Find where the given text appears and provide that cell's center as (x, y) coordinate. 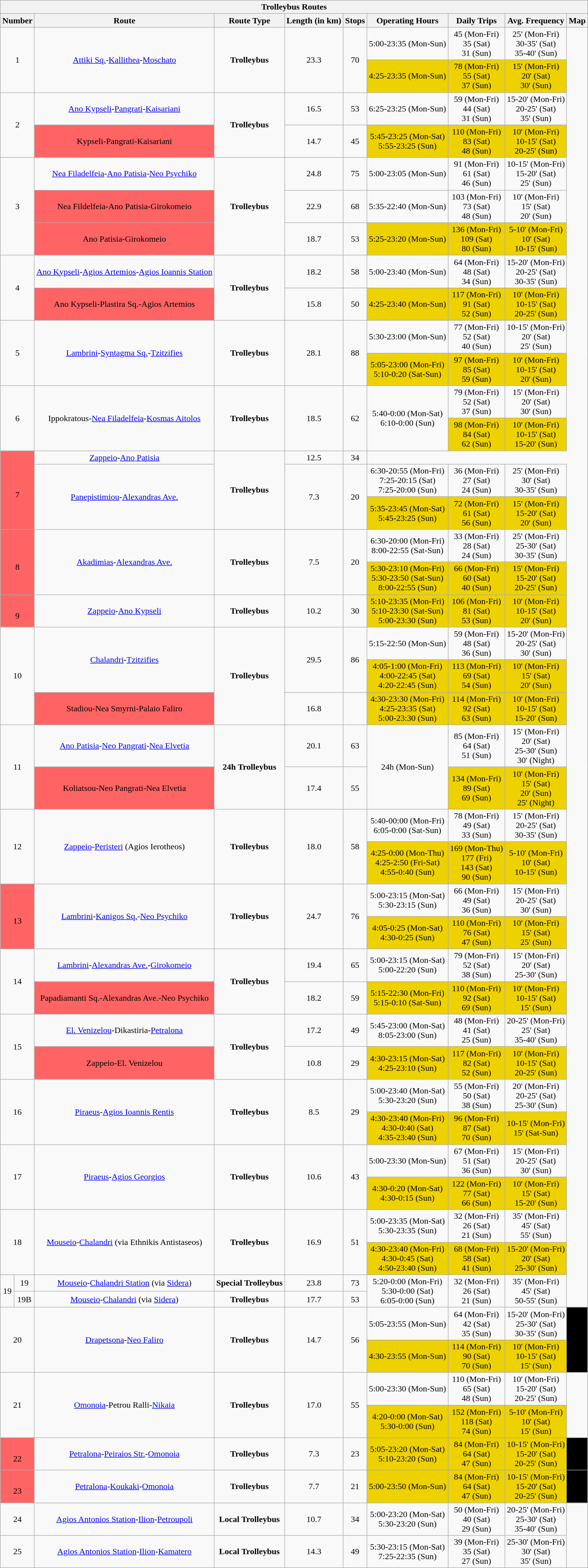
15' (Mon-Fri)20' (Sat)25-30' (Sun) (536, 965)
117 (Mon-Fri)82 (Sat)52 (Sun) (476, 1063)
59 (Mon-Fri)44 (Sat)31 (Sun) (476, 109)
4:25-0:00 (Mon-Thu)4:25-2:50 (Fri-Sat)4:55-0:40 (Sun) (408, 863)
13 (17, 917)
43 (355, 1177)
4:25-23:35 (Mon-Sun) (408, 76)
25' (Mon-Fri)25-30' (Sat)30-35' (Sun) (536, 546)
25' (Mon-Fri)30-35' (Sat)35-40' (Sun) (536, 44)
24.7 (314, 917)
6:30-20:55 (Mon-Fri)7:25-20:15 (Sat)7:25-20:00 (Sun) (408, 481)
5:05-23:55 (Mon-Sun) (408, 1323)
7.7 (314, 1487)
114 (Mon-Fri)90 (Sat)70 (Sun) (476, 1356)
5:00-23:05 (Mon-Sun) (408, 174)
Lambrini-Syntagma Sq.-Tzitzifies (124, 353)
Length (in km) (314, 21)
50 (355, 304)
15 (17, 1047)
15-20' (Mon-Fri)20' (Sat)25-30' (Sun) (536, 1258)
45 (355, 141)
110 (Mon-Fri)92 (Sat)69 (Sun) (476, 998)
Daily Trips (476, 21)
88 (355, 353)
10.2 (314, 611)
35' (Mon-Fri)45' (Sat)55' (Sun) (536, 1226)
110 (Mon-Fri)83 (Sat)48 (Sun) (476, 141)
16.8 (314, 708)
5:30-23:00 (Mon-Sun) (408, 337)
7.5 (314, 562)
18.5 (314, 418)
45 (Mon-Fri)35 (Sat)31 (Sun) (476, 44)
5:05-23:00 (Mon-Fri)5:10-0:20 (Sat-Sun) (408, 369)
5:00-23:15 (Mon-Sat)5:30-23:15 (Sun) (408, 900)
Piraeus-Agios Ioannis Rentis (124, 1112)
10.6 (314, 1177)
4 (17, 288)
4:25-23:40 (Mon-Sun) (408, 304)
75 (355, 174)
17.7 (314, 1299)
29.5 (314, 660)
5:15-22:30 (Mon-Fri)5:15-0:10 (Sat-Sun) (408, 998)
56 (355, 1340)
6 (17, 418)
20.1 (314, 746)
30 (355, 611)
Route Type (249, 21)
Zappeio-Ano Kypseli (124, 611)
Mouseio-Chalandri (via Sidera) (124, 1299)
Ano Kypseli-Pangrati-Kaisariani (124, 109)
18.7 (314, 239)
Kypseli-Pangrati-Kaisariani (124, 141)
11 (17, 767)
Number (17, 21)
Zappeio-Peristeri (Agios Ierotheos) (124, 846)
97 (Mon-Fri)85 (Sat)59 (Sun) (476, 369)
19B (24, 1299)
55 (Mon-Fri)50 (Sat)38 (Sun) (476, 1096)
5:00-23:35 (Mon-Sun) (408, 44)
67 (Mon-Fri)51 (Sat)36 (Sun) (476, 1161)
5:00-23:40 (Mon-Sat)5:30-23:20 (Sun) (408, 1096)
5:00-23:50 (Mon-Sun) (408, 1487)
5:45-23:00 (Mon-Sat)8:05-23:00 (Sun) (408, 1030)
16.9 (314, 1242)
El. Venizelou-Dikastiria-Petralona (124, 1030)
8 (17, 562)
1 (17, 60)
19.4 (314, 965)
51 (355, 1242)
117 (Mon-Fri)91 (Sat)52 (Sun) (476, 304)
20-25' (Mon-Fri)25' (Sat)35-40' (Sun) (536, 1030)
36 (Mon-Fri)27 (Sat)24 (Sun) (476, 481)
Nea Filadelfeia-Ano Patisia-Neo Psychiko (124, 174)
22.9 (314, 206)
24h Trolleybus (249, 767)
134 (Mon-Fri)89 (Sat)69 (Sun) (476, 788)
113 (Mon-Fri)69 (Sat)54 (Sun) (476, 676)
15-20' (Mon-Fri)20-25' (Sat)30-35' (Sun) (536, 271)
22 (17, 1454)
5:15-22:50 (Mon-Sun) (408, 643)
16.5 (314, 109)
110 (Mon-Fri)65 (Sat)48 (Sun) (476, 1389)
24h (Mon-Sun) (408, 767)
39 (Mon-Fri)35 (Sat)27 (Sun) (476, 1552)
68 (355, 206)
73 (355, 1283)
Chalandri-Tzitzifies (124, 660)
4:30-23:40 (Mon-Fri)4:30-0:45 (Sat)4:50-23:40 (Sun) (408, 1258)
106 (Mon-Fri)81 (Sat)53 (Sun) (476, 611)
64 (Mon-Fri)42 (Sat)35 (Sun) (476, 1323)
5:20-0:00 (Mon-Fri)5:30-0:00 (Sat)6:05-0:00 (Sun) (408, 1291)
Zappeio-El. Venizelou (124, 1063)
2 (17, 125)
98 (Mon-Fri)84 (Sat)62 (Sun) (476, 435)
169 (Mon-Thu)177 (Fri)143 (Sat)90 (Sun) (476, 863)
Lambrini-Kanigos Sq.-Neo Psychiko (124, 917)
33 (Mon-Fri)28 (Sat)24 (Sun) (476, 546)
4:30-23:40 (Mon-Fri)4:30-0:40 (Sat)4:35-23:40 (Sun) (408, 1128)
5:30-23:15 (Mon-Sat)7:25-22:35 (Sun) (408, 1552)
7 (17, 490)
122 (Mon-Fri)77 (Sat)66 (Sun) (476, 1193)
103 (Mon-Fri)73 (Sat)48 (Sun) (476, 206)
3 (17, 206)
Agios Antonios Station-Ilion-Kamatero (124, 1552)
85 (Mon-Fri)64 (Sat)51 (Sun) (476, 746)
6:25-23:25 (Mon-Sun) (408, 109)
5:00-23:40 (Mon-Sun) (408, 271)
Omonoia-Petrou Ralli-Nikaia (124, 1405)
Ano Kypseli-Agios Artemios-Agios Ioannis Station (124, 271)
25-30' (Mon-Fri)30' (Sat)35' (Sun) (536, 1552)
79 (Mon-Fri)52 (Sat)37 (Sun) (476, 402)
5:00-23:15 (Mon-Sat)5:00-22:20 (Sun) (408, 965)
12.5 (314, 458)
10 (17, 676)
Ano Patisia-Neo Pangrati-Nea Elvetia (124, 746)
Stadiou-Nea Smyrni-Palaio Faliro (124, 708)
63 (355, 746)
Mouseio-Chalandri (via Ethnikis Antistaseos) (124, 1242)
91 (Mon-Fri)61 (Sat)46 (Sun) (476, 174)
28.1 (314, 353)
5:00-23:35 (Mon-Sat)5:30-23:35 (Sun) (408, 1226)
15-20' (Mon-Fri)20-25' (Sat)35' (Sun) (536, 109)
9 (17, 611)
Map (577, 21)
72 (Mon-Fri)61 (Sat)56 (Sun) (476, 513)
15.8 (314, 304)
5:35-23:45 (Mon-Sat)5:45-23:25 (Sun) (408, 513)
4:20-0:00 (Mon-Sat)5:30-0:00 (Sun) (408, 1421)
5:35-22:40 (Mon-Sun) (408, 206)
62 (355, 418)
136 (Mon-Fri)109 (Sat)80 (Sun) (476, 239)
48 (Mon-Fri)41 (Sat)25 (Sun) (476, 1030)
78 (Mon-Fri)49 (Sat)33 (Sun) (476, 825)
17.4 (314, 788)
4:30-23:55 (Mon-Sun) (408, 1356)
Panepistimiou-Alexandras Ave. (124, 497)
Petralona-Koukaki-Omonoia (124, 1487)
68 (Mon-Fri)58 (Sat)41 (Sun) (476, 1258)
5:25-23:20 (Mon-Sun) (408, 239)
17.2 (314, 1030)
10.8 (314, 1063)
20-25' (Mon-Fri)25-30' (Sat)35-40' (Sun) (536, 1519)
Papadiamanti Sq.-Alexandras Ave.-Neo Psychiko (124, 998)
Trolleybus Routes (294, 7)
Petralona-Peiraios Str.-Omonoia (124, 1454)
110 (Mon-Fri)76 (Sat)47 (Sun) (476, 933)
59 (355, 998)
10' (Mon-Fri)15' (Sat)20' (Sun)25' (Night) (536, 788)
23.3 (314, 60)
4:30-0:20 (Mon-Sat)4:30-0:15 (Sun) (408, 1193)
10' (Mon-Fri)15-20' (Sat)20-25' (Sun) (536, 1389)
Avg. Frequency (536, 21)
Operating Hours (408, 21)
8.5 (314, 1112)
66 (Mon-Fri)49 (Sat)36 (Sun) (476, 900)
86 (355, 660)
4:30-23:15 (Mon-Sat)4:25-23:10 (Sun) (408, 1063)
16 (17, 1112)
79 (Mon-Fri)52 (Sat)38 (Sun) (476, 965)
15' (Mon-Fri)15-20' (Sat)20' (Sun) (536, 513)
Attiki Sq.-Kallithea-Moschato (124, 60)
Drapetsona-Neo Faliro (124, 1340)
76 (355, 917)
Ano Kypseli-Plastira Sq.-Agios Artemios (124, 304)
14 (17, 982)
10-15' (Mon-Fri)15-20' (Sat)25' (Sun) (536, 174)
70 (355, 60)
Koliatsou-Neo Pangrati-Nea Elvetia (124, 788)
5:05-23:20 (Mon-Sat)5:10-23:20 (Sun) (408, 1454)
152 (Mon-Fri)118 (Sat)74 (Sun) (476, 1421)
Akadimias-Alexandras Ave. (124, 562)
23.8 (314, 1283)
5:00-23:20 (Mon-Sat)5:30-23:20 (Sun) (408, 1519)
Nea Fildelfeia-Ano Patisia-Girokomeio (124, 206)
Route (124, 21)
15-20' (Mon-Fri)20-25' (Sat)30' (Sun) (536, 643)
5:40-0:00 (Mon-Sat)6:10-0:00 (Sun) (408, 418)
4:05-1:00 (Mon-Fri)4:00-22:45 (Sat)4:20-22:45 (Sun) (408, 676)
Agios Antonios Station-Ilion-Petroupoli (124, 1519)
24 (17, 1519)
Stops (355, 21)
Special Trolleybus (249, 1283)
Zappeio-Ano Patisia (124, 458)
25' (Mon-Fri)30' (Sat)30-35' (Sun) (536, 481)
59 (Mon-Fri)48 (Sat)36 (Sun) (476, 643)
64 (Mon-Fri)48 (Sat)34 (Sun) (476, 271)
15' (Mon-Fri)20' (Sat)25-30' (Sun)30' (Night) (536, 746)
18.0 (314, 846)
10.7 (314, 1519)
24.8 (314, 174)
12 (17, 846)
20' (Mon-Fri)20-25' (Sat)25-30' (Sun) (536, 1096)
35' (Mon-Fri)45' (Sat)50-55' (Sun) (536, 1291)
10-15' (Mon-Fri)20' (Sat)25' (Sun) (536, 337)
114 (Mon-Fri)92 (Sat)63 (Sun) (476, 708)
15-20' (Mon-Fri)25-30' (Sat)30-35' (Sun) (536, 1323)
15' (Mon-Fri)20-25' (Sat)30-35' (Sun) (536, 825)
5:30-23:10 (Mon-Fri)5:30-23:50 (Sat-Sun)8:00-22:55 (Sun) (408, 578)
Mouseio-Chalandri Station (via Sidera) (124, 1283)
50 (Mon-Fri)40 (Sat)29 (Sun) (476, 1519)
78 (Mon-Fri)55 (Sat)37 (Sun) (476, 76)
4:05-0:25 (Mon-Sat)4:30-0:25 (Sun) (408, 933)
Lambrini-Alexandras Ave.-Girokomeio (124, 965)
10-15' (Mon-Fri)15' (Sat-Sun) (536, 1128)
5:40-00:00 (Mon-Fri)6:05-0:00 (Sat-Sun) (408, 825)
10' (Mon-Fri)15' (Sat)25' (Sun) (536, 933)
17.0 (314, 1405)
66 (Mon-Fri)60 (Sat)40 (Sun) (476, 578)
25 (17, 1552)
10' (Mon-Fri)15' (Sat)15-20' (Sun) (536, 1193)
5:45-23:25 (Mon-Sat)5:55-23:25 (Sun) (408, 141)
6:30-20:00 (Mon-Fri)8:00-22:55 (Sat-Sun) (408, 546)
65 (355, 965)
15' (Mon-Fri)15-20' (Sat)20-25' (Sun) (536, 578)
4:30-23:30 (Mon-Fri)4:25-23:35 (Sat)5:00-23:30 (Sun) (408, 708)
Ano Patisia-Girokomeio (124, 239)
18 (17, 1242)
96 (Mon-Fri)87 (Sat)70 (Sun) (476, 1128)
77 (Mon-Fri)52 (Sat)40 (Sun) (476, 337)
Piraeus-Agios Georgios (124, 1177)
Ippokratous-Nea Filadelfeia-Kosmas Aitolos (124, 418)
17 (17, 1177)
5-10' (Mon-Fri)10' (Sat)15' (Sun) (536, 1421)
14.3 (314, 1552)
5:10-23:35 (Mon-Fri)5:10-23:30 (Sat-Sun)5:00-23:30 (Sun) (408, 611)
5 (17, 353)
